Identify which cell holds the provided text, then report its [X, Y] central coordinate. 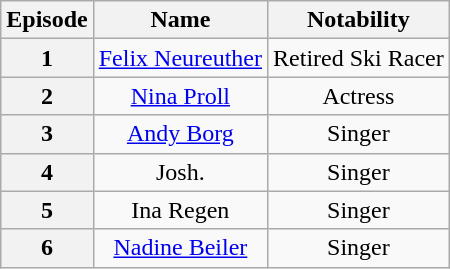
Nina Proll [180, 96]
Nadine Beiler [180, 248]
Notability [359, 20]
Andy Borg [180, 134]
1 [47, 58]
3 [47, 134]
5 [47, 210]
Actress [359, 96]
Felix Neureuther [180, 58]
4 [47, 172]
Ina Regen [180, 210]
Episode [47, 20]
Retired Ski Racer [359, 58]
Josh. [180, 172]
6 [47, 248]
2 [47, 96]
Name [180, 20]
